Detect which cell encompasses the target text, then output its (x, y) center coordinate. 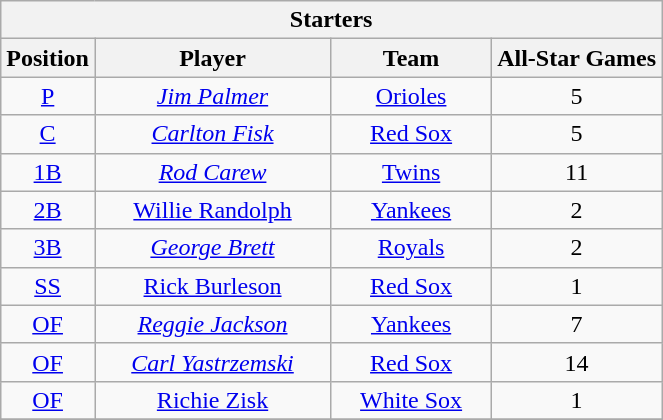
All-Star Games (577, 58)
Player (212, 58)
Rod Carew (212, 172)
Carl Yastrzemski (212, 362)
Position (48, 58)
Orioles (412, 96)
Rick Burleson (212, 286)
Carlton Fisk (212, 134)
Twins (412, 172)
3B (48, 248)
C (48, 134)
Richie Zisk (212, 400)
Team (412, 58)
Royals (412, 248)
Jim Palmer (212, 96)
White Sox (412, 400)
P (48, 96)
2B (48, 210)
1B (48, 172)
Reggie Jackson (212, 324)
Willie Randolph (212, 210)
SS (48, 286)
George Brett (212, 248)
11 (577, 172)
Starters (332, 20)
7 (577, 324)
14 (577, 362)
